Pinpoint the cell where the given text exists, returning its (x, y) midpoint coordinate. 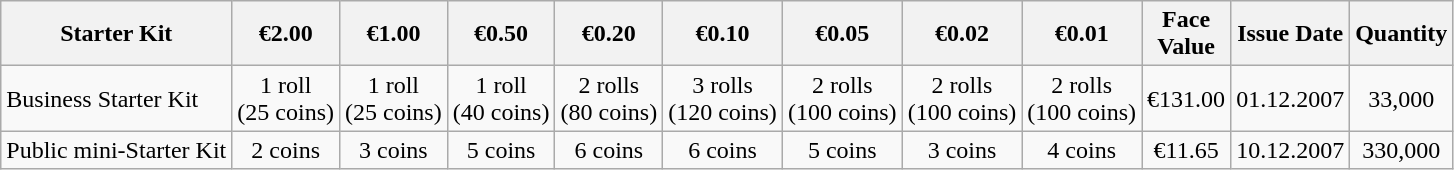
2 coins (286, 150)
10.12.2007 (1290, 150)
€0.10 (723, 34)
2 rolls(80 coins) (609, 98)
€131.00 (1186, 98)
€1.00 (394, 34)
€2.00 (286, 34)
01.12.2007 (1290, 98)
€0.20 (609, 34)
€0.01 (1082, 34)
Starter Kit (116, 34)
3 rolls(120 coins) (723, 98)
€0.50 (501, 34)
1 roll(40 coins) (501, 98)
€0.05 (842, 34)
Public mini-Starter Kit (116, 150)
Business Starter Kit (116, 98)
€0.02 (962, 34)
330,000 (1402, 150)
Quantity (1402, 34)
33,000 (1402, 98)
Issue Date (1290, 34)
4 coins (1082, 150)
Face Value (1186, 34)
€11.65 (1186, 150)
